From the cell containing the given text, extract its center point as (X, Y) coordinate. 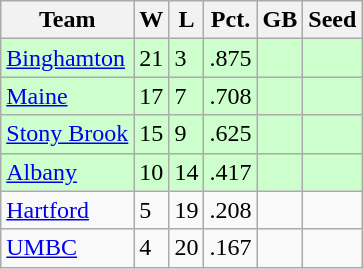
20 (186, 248)
17 (152, 96)
Binghamton (68, 58)
4 (152, 248)
Team (68, 20)
3 (186, 58)
5 (152, 210)
.208 (230, 210)
UMBC (68, 248)
.708 (230, 96)
Pct. (230, 20)
W (152, 20)
14 (186, 172)
10 (152, 172)
19 (186, 210)
9 (186, 134)
Albany (68, 172)
Maine (68, 96)
Hartford (68, 210)
.417 (230, 172)
21 (152, 58)
.875 (230, 58)
Stony Brook (68, 134)
.625 (230, 134)
7 (186, 96)
L (186, 20)
.167 (230, 248)
15 (152, 134)
Seed (332, 20)
GB (280, 20)
